Capture the cell that displays the provided text and extract its [x, y] central coordinate. 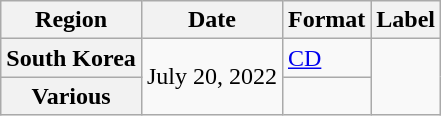
Date [212, 20]
Various [72, 96]
Label [406, 20]
CD [326, 58]
South Korea [72, 58]
July 20, 2022 [212, 77]
Region [72, 20]
Format [326, 20]
